Determine the (X, Y) coordinate at the center of the cell enclosing the given text.  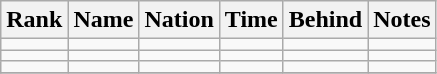
Behind (325, 20)
Time (251, 20)
Name (104, 20)
Nation (179, 20)
Rank (34, 20)
Notes (402, 20)
